Locate the cell with the specified text and output its (x, y) center coordinate. 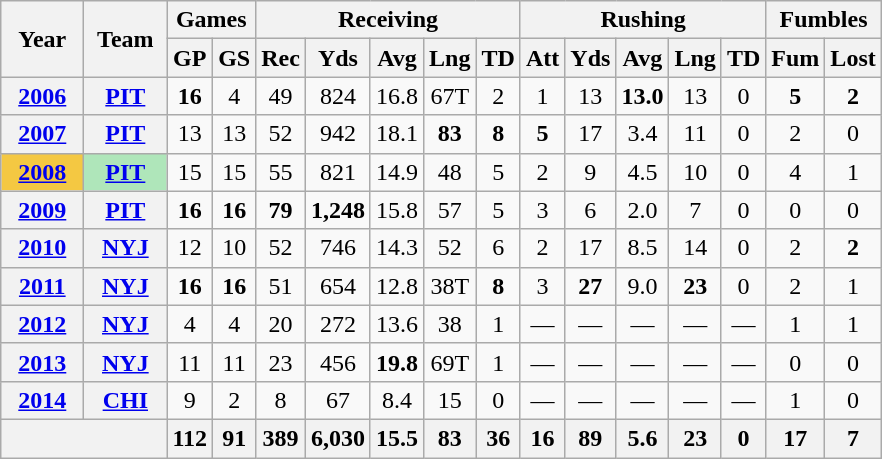
1,248 (338, 210)
79 (281, 210)
48 (450, 172)
4.5 (642, 172)
456 (338, 362)
15.8 (396, 210)
2013 (42, 362)
Year (42, 39)
Games (212, 20)
Fumbles (824, 20)
12.8 (396, 286)
654 (338, 286)
389 (281, 438)
2.0 (642, 210)
8.5 (642, 248)
942 (338, 134)
Rushing (642, 20)
3.4 (642, 134)
19.8 (396, 362)
14.9 (396, 172)
57 (450, 210)
20 (281, 324)
91 (234, 438)
6,030 (338, 438)
9.0 (642, 286)
2011 (42, 286)
15.5 (396, 438)
14 (695, 248)
Lost (853, 58)
13.0 (642, 96)
13.6 (396, 324)
2008 (42, 172)
Fum (796, 58)
12 (190, 248)
69T (450, 362)
Receiving (388, 20)
Rec (281, 58)
27 (590, 286)
746 (338, 248)
112 (190, 438)
2012 (42, 324)
36 (498, 438)
Team (126, 39)
38T (450, 286)
51 (281, 286)
89 (590, 438)
49 (281, 96)
272 (338, 324)
18.1 (396, 134)
2006 (42, 96)
5.6 (642, 438)
14.3 (396, 248)
2014 (42, 400)
821 (338, 172)
67T (450, 96)
16.8 (396, 96)
2007 (42, 134)
8.4 (396, 400)
Att (542, 58)
CHI (126, 400)
55 (281, 172)
38 (450, 324)
824 (338, 96)
67 (338, 400)
2010 (42, 248)
GS (234, 58)
GP (190, 58)
2009 (42, 210)
